Determine the [x, y] coordinate at the center of the cell enclosing the given text.  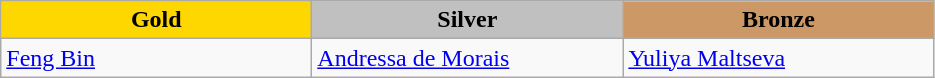
Andressa de Morais [468, 58]
Gold [156, 20]
Feng Bin [156, 58]
Bronze [778, 20]
Yuliya Maltseva [778, 58]
Silver [468, 20]
